Extract the (X, Y) coordinate from the center of the cell holding the provided text.  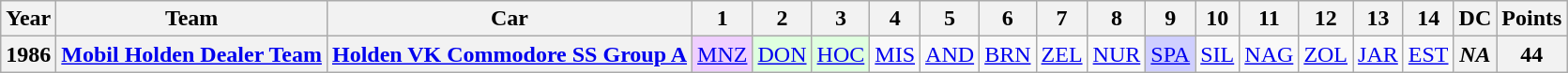
AND (950, 54)
12 (1326, 19)
Year (28, 19)
Points (1531, 19)
SPA (1171, 54)
ZEL (1062, 54)
4 (895, 19)
EST (1428, 54)
6 (1008, 19)
NUR (1117, 54)
MNZ (723, 54)
44 (1531, 54)
5 (950, 19)
BRN (1008, 54)
14 (1428, 19)
7 (1062, 19)
DC (1475, 19)
Team (191, 19)
9 (1171, 19)
MIS (895, 54)
10 (1218, 19)
ZOL (1326, 54)
1 (723, 19)
Car (509, 19)
Holden VK Commodore SS Group A (509, 54)
1986 (28, 54)
NAG (1269, 54)
3 (841, 19)
DON (783, 54)
JAR (1378, 54)
8 (1117, 19)
13 (1378, 19)
HOC (841, 54)
11 (1269, 19)
Mobil Holden Dealer Team (191, 54)
SIL (1218, 54)
NA (1475, 54)
2 (783, 19)
